Identify which cell holds the provided text, then report its [X, Y] central coordinate. 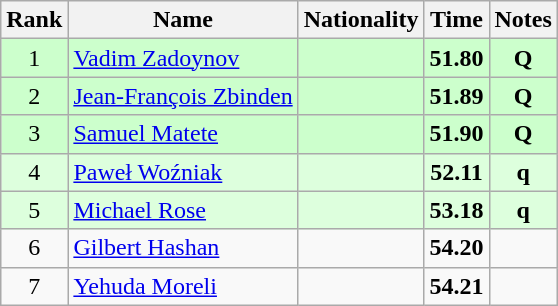
7 [34, 286]
Samuel Matete [183, 134]
Michael Rose [183, 210]
Time [456, 20]
51.80 [456, 58]
1 [34, 58]
Yehuda Moreli [183, 286]
Paweł Woźniak [183, 172]
Notes [523, 20]
54.20 [456, 248]
Name [183, 20]
54.21 [456, 286]
53.18 [456, 210]
Jean-François Zbinden [183, 96]
5 [34, 210]
Gilbert Hashan [183, 248]
3 [34, 134]
Vadim Zadoynov [183, 58]
Rank [34, 20]
2 [34, 96]
51.89 [456, 96]
Nationality [361, 20]
52.11 [456, 172]
51.90 [456, 134]
4 [34, 172]
6 [34, 248]
